Provide the (x, y) coordinate of the cell's center where the given text is located.  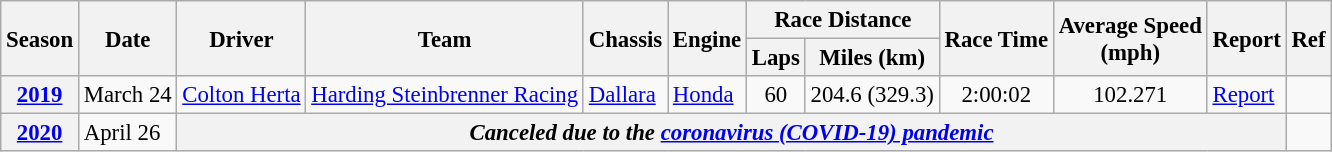
Ref (1308, 38)
Average Speed(mph) (1130, 38)
Colton Herta (242, 95)
Honda (708, 95)
Race Time (996, 38)
March 24 (128, 95)
2020 (40, 133)
2:00:02 (996, 95)
2019 (40, 95)
Harding Steinbrenner Racing (445, 95)
Chassis (625, 38)
Season (40, 38)
Engine (708, 38)
60 (776, 95)
Laps (776, 58)
Miles (km) (872, 58)
Date (128, 38)
Dallara (625, 95)
204.6 (329.3) (872, 95)
Canceled due to the coronavirus (COVID-19) pandemic (732, 133)
102.271 (1130, 95)
Driver (242, 38)
April 26 (128, 133)
Race Distance (842, 20)
Team (445, 38)
